For the text-containing cell, return its midpoint in (x, y) coordinate format. 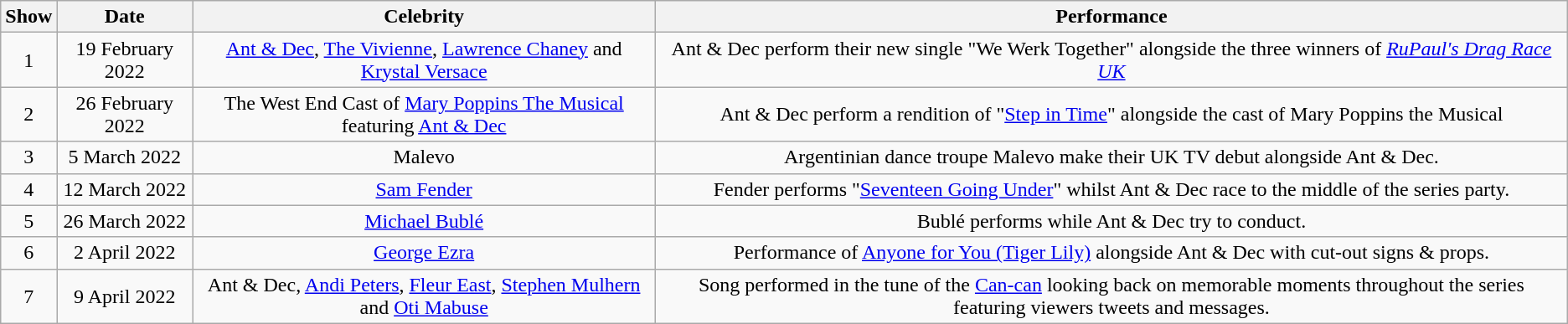
Date (125, 17)
26 March 2022 (125, 221)
George Ezra (424, 253)
9 April 2022 (125, 296)
19 February 2022 (125, 60)
3 (28, 157)
Celebrity (424, 17)
Performance (1112, 17)
Ant & Dec, The Vivienne, Lawrence Chaney and Krystal Versace (424, 60)
2 April 2022 (125, 253)
Performance of Anyone for You (Tiger Lily) alongside Ant & Dec with cut-out signs & props. (1112, 253)
Ant & Dec perform their new single "We Werk Together" alongside the three winners of RuPaul's Drag Race UK (1112, 60)
Michael Bublé (424, 221)
Show (28, 17)
Ant & Dec perform a rendition of "Step in Time" alongside the cast of Mary Poppins the Musical (1112, 114)
6 (28, 253)
Sam Fender (424, 189)
7 (28, 296)
The West End Cast of Mary Poppins The Musical featuring Ant & Dec (424, 114)
12 March 2022 (125, 189)
5 (28, 221)
2 (28, 114)
Argentinian dance troupe Malevo make their UK TV debut alongside Ant & Dec. (1112, 157)
Bublé performs while Ant & Dec try to conduct. (1112, 221)
26 February 2022 (125, 114)
4 (28, 189)
Ant & Dec, Andi Peters, Fleur East, Stephen Mulhern and Oti Mabuse (424, 296)
Malevo (424, 157)
1 (28, 60)
Fender performs "Seventeen Going Under" whilst Ant & Dec race to the middle of the series party. (1112, 189)
5 March 2022 (125, 157)
Song performed in the tune of the Can-can looking back on memorable moments throughout the series featuring viewers tweets and messages. (1112, 296)
